Return the (x, y) coordinate for the center point of the cell that contains the specified text.  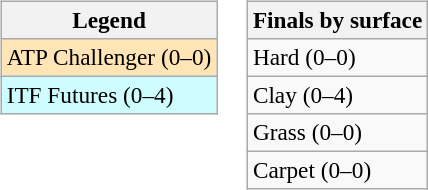
ATP Challenger (0–0) (108, 57)
Finals by surface (337, 20)
Hard (0–0) (337, 57)
Grass (0–0) (337, 133)
Legend (108, 20)
Carpet (0–0) (337, 171)
Clay (0–4) (337, 95)
ITF Futures (0–4) (108, 95)
